From the cell containing the given text, extract its center point as (X, Y) coordinate. 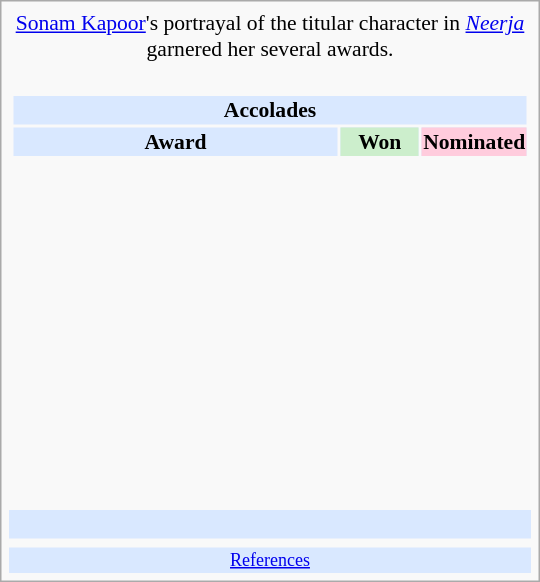
Nominated (474, 141)
Award (175, 141)
Accolades (270, 110)
Accolades Award Won Nominated (270, 286)
Sonam Kapoor's portrayal of the titular character in Neerja garnered her several awards. (270, 36)
Won (380, 141)
References (270, 560)
